Scan for the cell matching the given text and deliver its (x, y) coordinate at center. 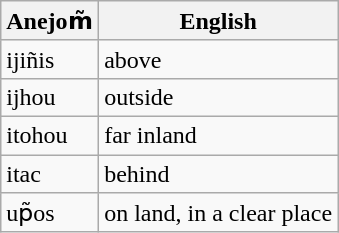
above (218, 59)
Anejom̃ (50, 21)
ijhou (50, 97)
behind (218, 173)
outside (218, 97)
far inland (218, 135)
itohou (50, 135)
English (218, 21)
itac (50, 173)
on land, in a clear place (218, 213)
ijiñis (50, 59)
up̃os (50, 213)
